Identify which cell holds the provided text, then report its [x, y] central coordinate. 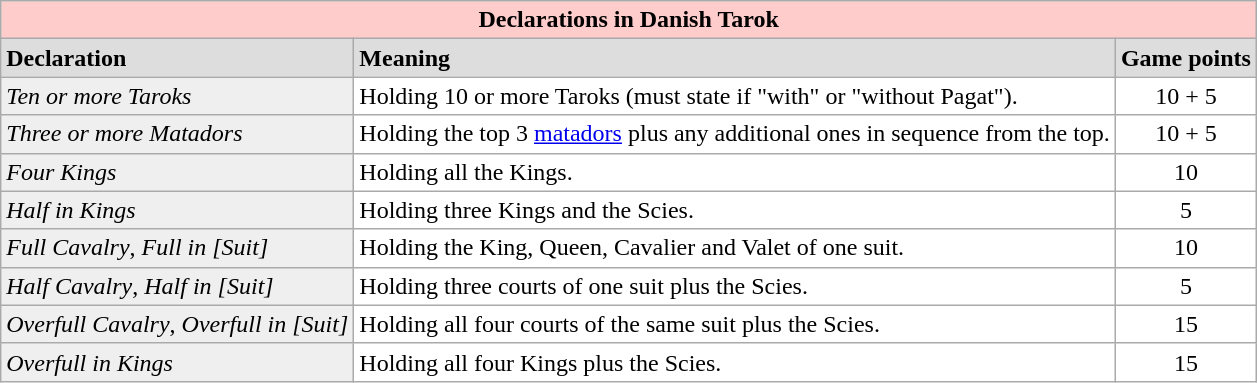
Holding three Kings and the Scies. [735, 210]
Holding the top 3 matadors plus any additional ones in sequence from the top. [735, 134]
Three or more Matadors [178, 134]
Meaning [735, 58]
Declaration [178, 58]
Half Cavalry, Half in [Suit] [178, 286]
Holding 10 or more Taroks (must state if "with" or "without Pagat"). [735, 96]
Holding all four courts of the same suit plus the Scies. [735, 324]
Holding all the Kings. [735, 172]
Four Kings [178, 172]
Holding three courts of one suit plus the Scies. [735, 286]
Holding all four Kings plus the Scies. [735, 362]
Declarations in Danish Tarok [629, 20]
Holding the King, Queen, Cavalier and Valet of one suit. [735, 248]
Ten or more Taroks [178, 96]
Overfull Cavalry, Overfull in [Suit] [178, 324]
Game points [1186, 58]
Half in Kings [178, 210]
Overfull in Kings [178, 362]
Full Cavalry, Full in [Suit] [178, 248]
